Provide the (X, Y) coordinate of the cell's center where the given text is located.  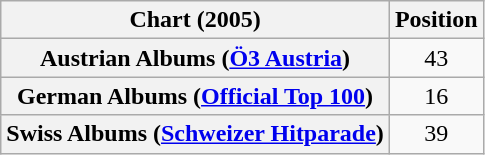
16 (436, 96)
Position (436, 20)
39 (436, 134)
Chart (2005) (196, 20)
43 (436, 58)
Austrian Albums (Ö3 Austria) (196, 58)
German Albums (Official Top 100) (196, 96)
Swiss Albums (Schweizer Hitparade) (196, 134)
